Pinpoint the cell where the given text exists, returning its (x, y) midpoint coordinate. 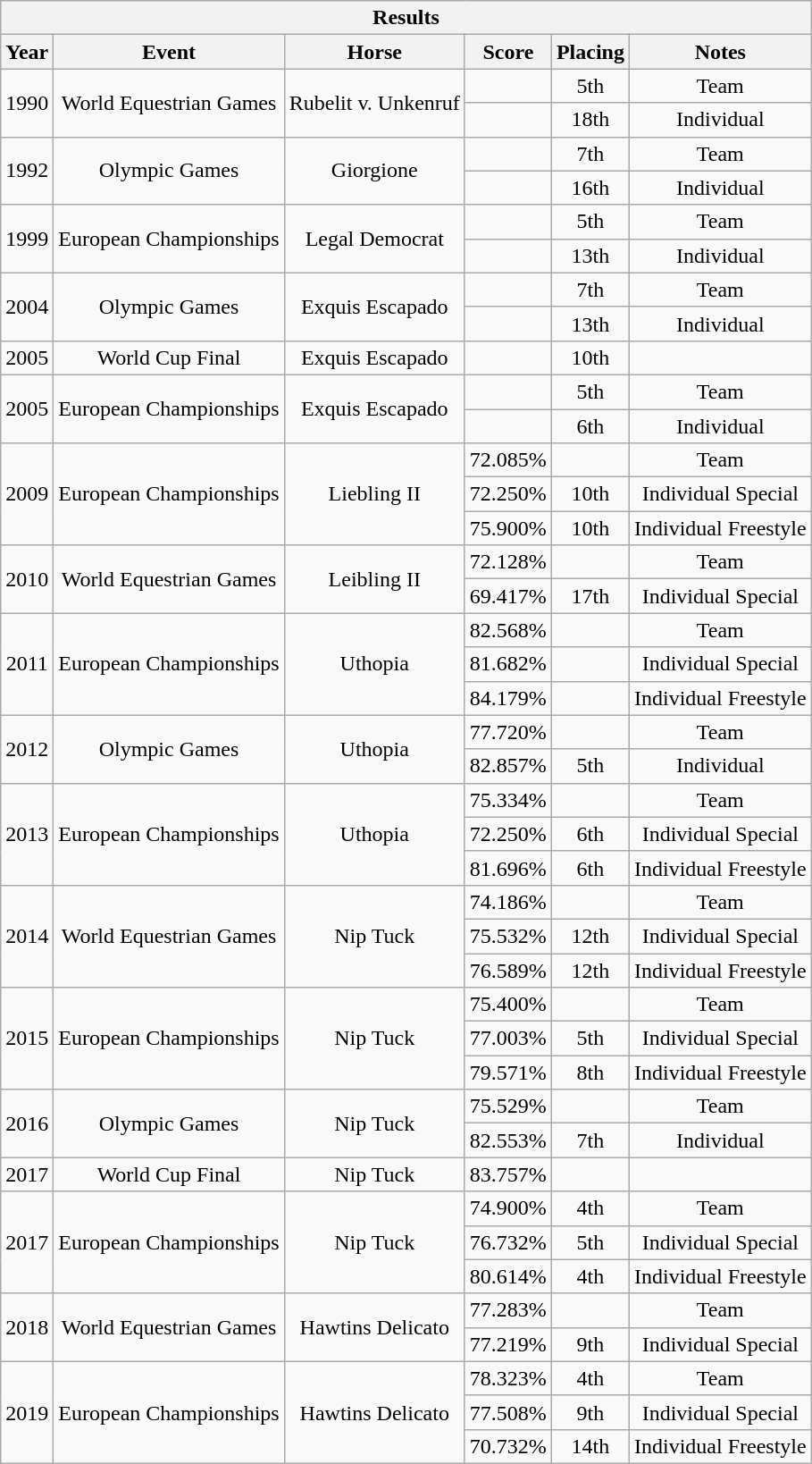
75.900% (507, 528)
79.571% (507, 1073)
Liebling II (374, 494)
1999 (27, 239)
84.179% (507, 698)
75.400% (507, 1005)
Leibling II (374, 579)
Score (507, 52)
Rubelit v. Unkenruf (374, 103)
75.529% (507, 1106)
69.417% (507, 596)
77.720% (507, 732)
Notes (720, 52)
16th (590, 188)
80.614% (507, 1276)
2012 (27, 749)
1990 (27, 103)
2018 (27, 1327)
18th (590, 120)
Giorgione (374, 171)
82.553% (507, 1140)
77.508% (507, 1412)
2013 (27, 834)
72.128% (507, 562)
82.568% (507, 630)
Placing (590, 52)
76.732% (507, 1242)
Legal Democrat (374, 239)
81.696% (507, 868)
17th (590, 596)
74.186% (507, 902)
77.003% (507, 1039)
1992 (27, 171)
2009 (27, 494)
14th (590, 1446)
2016 (27, 1123)
76.589% (507, 970)
83.757% (507, 1174)
Year (27, 52)
2019 (27, 1412)
2010 (27, 579)
82.857% (507, 766)
2004 (27, 307)
75.532% (507, 936)
81.682% (507, 664)
75.334% (507, 800)
Horse (374, 52)
2015 (27, 1039)
8th (590, 1073)
70.732% (507, 1446)
74.900% (507, 1208)
2014 (27, 936)
77.219% (507, 1344)
Event (169, 52)
77.283% (507, 1310)
78.323% (507, 1378)
2011 (27, 664)
Results (406, 18)
72.085% (507, 460)
